Extract the [X, Y] coordinate from the center of the cell holding the provided text.  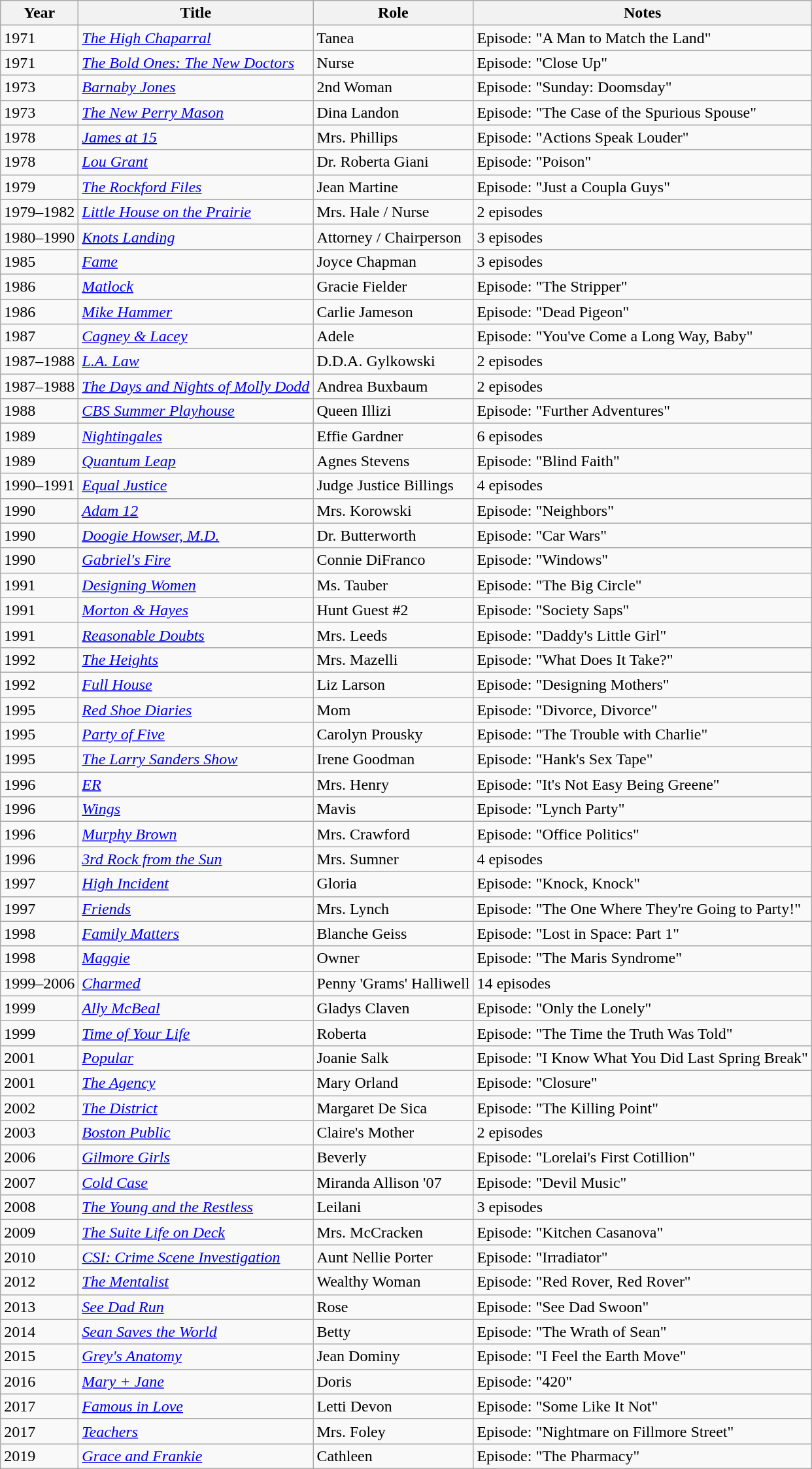
ER [196, 785]
Rose [394, 1307]
2009 [39, 1232]
2012 [39, 1282]
High Incident [196, 884]
Episode: "The Killing Point" [643, 1108]
Role [394, 13]
The Rockford Files [196, 187]
Mrs. Phillips [394, 137]
3rd Rock from the Sun [196, 859]
Episode: "Designing Mothers" [643, 684]
Episode: "Lynch Party" [643, 809]
Episode: "Blind Faith" [643, 461]
2013 [39, 1307]
Carolyn Prousky [394, 735]
CBS Summer Playhouse [196, 411]
Gracie Fielder [394, 286]
1980–1990 [39, 237]
Liz Larson [394, 684]
Episode: "Divorce, Divorce" [643, 709]
Tanea [394, 38]
Irene Goodman [394, 760]
2016 [39, 1381]
Quantum Leap [196, 461]
Episode: "Irradiator" [643, 1257]
Joyce Chapman [394, 262]
Aunt Nellie Porter [394, 1257]
The Agency [196, 1083]
1990–1991 [39, 486]
Jean Dominy [394, 1357]
Little House on the Prairie [196, 212]
Episode: "The Maris Syndrome" [643, 958]
Famous in Love [196, 1406]
2nd Woman [394, 88]
Reasonable Doubts [196, 635]
Wings [196, 809]
Gloria [394, 884]
Dr. Roberta Giani [394, 162]
Cagney & Lacey [196, 337]
Matlock [196, 286]
Episode: "You've Come a Long Way, Baby" [643, 337]
Nurse [394, 63]
Episode: "The Wrath of Sean" [643, 1332]
2006 [39, 1158]
Mrs. Mazelli [394, 660]
The New Perry Mason [196, 112]
Episode: "Windows" [643, 560]
2003 [39, 1133]
Party of Five [196, 735]
Queen Illizi [394, 411]
Letti Devon [394, 1406]
Morton & Hayes [196, 610]
Charmed [196, 983]
Knots Landing [196, 237]
Episode: "The Trouble with Charlie" [643, 735]
The Larry Sanders Show [196, 760]
Mike Hammer [196, 312]
Mom [394, 709]
Cold Case [196, 1183]
Attorney / Chairperson [394, 237]
Episode: "Lost in Space: Part 1" [643, 934]
Popular [196, 1058]
Ally McBeal [196, 1008]
The Bold Ones: The New Doctors [196, 63]
Episode: "Nightmare on Fillmore Street" [643, 1431]
Dr. Butterworth [394, 535]
Owner [394, 958]
Red Shoe Diaries [196, 709]
The Young and the Restless [196, 1207]
Penny 'Grams' Halliwell [394, 983]
Full House [196, 684]
Episode: "I Feel the Earth Move" [643, 1357]
Mary Orland [394, 1083]
Episode: "Closure" [643, 1083]
Friends [196, 909]
2014 [39, 1332]
Mrs. Lynch [394, 909]
The Heights [196, 660]
Notes [643, 13]
Adam 12 [196, 511]
Episode: "Just a Coupla Guys" [643, 187]
Mrs. McCracken [394, 1232]
Episode: "The Big Circle" [643, 585]
Episode: "The Time the Truth Was Told" [643, 1033]
Teachers [196, 1431]
Fame [196, 262]
Beverly [394, 1158]
Episode: "Further Adventures" [643, 411]
2007 [39, 1183]
Betty [394, 1332]
Ms. Tauber [394, 585]
L.A. Law [196, 362]
Connie DiFranco [394, 560]
Cathleen [394, 1456]
Episode: "It's Not Easy Being Greene" [643, 785]
Time of Your Life [196, 1033]
Gilmore Girls [196, 1158]
1979 [39, 187]
2002 [39, 1108]
Mrs. Sumner [394, 859]
2019 [39, 1456]
Episode: "Red Rover, Red Rover" [643, 1282]
Mrs. Foley [394, 1431]
Episode: "Dead Pigeon" [643, 312]
Episode: "420" [643, 1381]
Equal Justice [196, 486]
Effie Gardner [394, 436]
Leilani [394, 1207]
2010 [39, 1257]
Hunt Guest #2 [394, 610]
Episode: "Daddy's Little Girl" [643, 635]
CSI: Crime Scene Investigation [196, 1257]
Episode: "Kitchen Casanova" [643, 1232]
Episode: "Knock, Knock" [643, 884]
D.D.A. Gylkowski [394, 362]
Episode: "Only the Lonely" [643, 1008]
Episode: "Devil Music" [643, 1183]
Adele [394, 337]
Episode: "A Man to Match the Land" [643, 38]
The District [196, 1108]
Episode: "Office Politics" [643, 834]
Mary + Jane [196, 1381]
Joanie Salk [394, 1058]
Episode: "Car Wars" [643, 535]
The Mentalist [196, 1282]
Episode: "The Stripper" [643, 286]
Gladys Claven [394, 1008]
Episode: "The One Where They're Going to Party!" [643, 909]
Blanche Geiss [394, 934]
Doogie Howser, M.D. [196, 535]
Agnes Stevens [394, 461]
Boston Public [196, 1133]
14 episodes [643, 983]
Episode: "Poison" [643, 162]
Episode: "Lorelai's First Cotillion" [643, 1158]
Andrea Buxbaum [394, 386]
Jean Martine [394, 187]
Roberta [394, 1033]
2015 [39, 1357]
Sean Saves the World [196, 1332]
The Days and Nights of Molly Dodd [196, 386]
6 episodes [643, 436]
2008 [39, 1207]
Episode: "Close Up" [643, 63]
Episode: "Society Saps" [643, 610]
The High Chaparral [196, 38]
Grey's Anatomy [196, 1357]
Episode: "Some Like It Not" [643, 1406]
Dina Landon [394, 112]
Mavis [394, 809]
Mrs. Korowski [394, 511]
Margaret De Sica [394, 1108]
Maggie [196, 958]
Claire's Mother [394, 1133]
Episode: "Actions Speak Louder" [643, 137]
Nightingales [196, 436]
Murphy Brown [196, 834]
Wealthy Woman [394, 1282]
1999–2006 [39, 983]
Barnaby Jones [196, 88]
Episode: "Hank's Sex Tape" [643, 760]
Gabriel's Fire [196, 560]
1979–1982 [39, 212]
Episode: "What Does It Take?" [643, 660]
Episode: "Neighbors" [643, 511]
Episode: "Sunday: Doomsday" [643, 88]
Mrs. Crawford [394, 834]
Episode: "See Dad Swoon" [643, 1307]
Lou Grant [196, 162]
Title [196, 13]
Doris [394, 1381]
See Dad Run [196, 1307]
1985 [39, 262]
Mrs. Leeds [394, 635]
Judge Justice Billings [394, 486]
Carlie Jameson [394, 312]
Episode: "The Case of the Spurious Spouse" [643, 112]
Episode: "The Pharmacy" [643, 1456]
Miranda Allison '07 [394, 1183]
1988 [39, 411]
James at 15 [196, 137]
1987 [39, 337]
Episode: "I Know What You Did Last Spring Break" [643, 1058]
Mrs. Hale / Nurse [394, 212]
Grace and Frankie [196, 1456]
Year [39, 13]
Family Matters [196, 934]
Designing Women [196, 585]
Mrs. Henry [394, 785]
The Suite Life on Deck [196, 1232]
